Scan for the cell matching the given text and deliver its (x, y) coordinate at center. 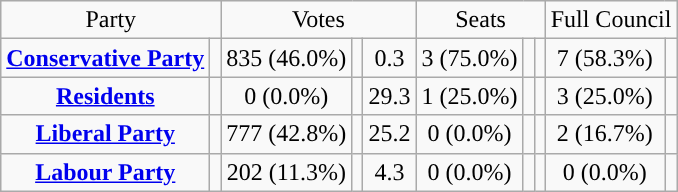
3 (75.0%) (470, 58)
3 (25.0%) (604, 96)
202 (11.3%) (286, 172)
2 (16.7%) (604, 134)
25.2 (390, 134)
4.3 (390, 172)
835 (46.0%) (286, 58)
Liberal Party (106, 134)
29.3 (390, 96)
Seats (480, 20)
Full Council (611, 20)
7 (58.3%) (604, 58)
Residents (106, 96)
777 (42.8%) (286, 134)
Conservative Party (106, 58)
Party (111, 20)
Labour Party (106, 172)
1 (25.0%) (470, 96)
0.3 (390, 58)
Votes (318, 20)
